Provide the [X, Y] coordinate of the cell's center where the given text is located.  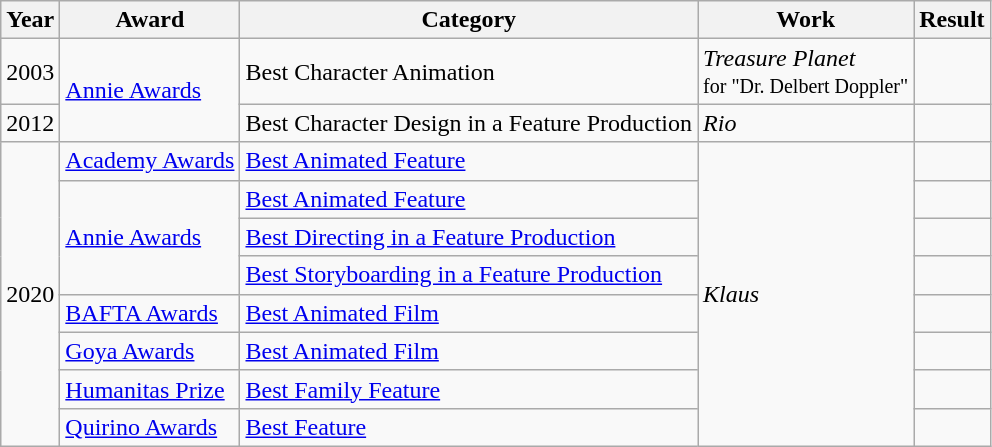
Work [806, 20]
Treasure Planetfor "Dr. Delbert Doppler" [806, 72]
Result [952, 20]
Quirino Awards [150, 427]
Best Feature [469, 427]
2020 [30, 294]
2012 [30, 123]
Best Character Animation [469, 72]
Goya Awards [150, 351]
Best Storyboarding in a Feature Production [469, 275]
Academy Awards [150, 161]
Category [469, 20]
Best Family Feature [469, 389]
Klaus [806, 294]
BAFTA Awards [150, 313]
Award [150, 20]
Best Character Design in a Feature Production [469, 123]
Humanitas Prize [150, 389]
Rio [806, 123]
Best Directing in a Feature Production [469, 237]
2003 [30, 72]
Year [30, 20]
